Locate the cell with the specified text and output its (X, Y) center coordinate. 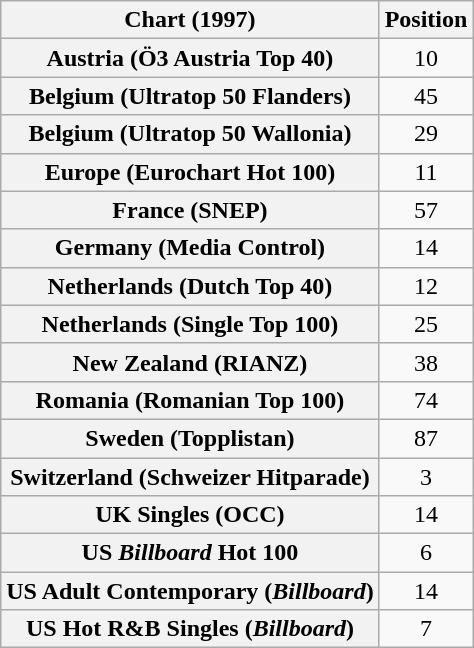
Netherlands (Single Top 100) (190, 324)
12 (426, 286)
Germany (Media Control) (190, 248)
Netherlands (Dutch Top 40) (190, 286)
45 (426, 96)
Belgium (Ultratop 50 Wallonia) (190, 134)
3 (426, 477)
US Adult Contemporary (Billboard) (190, 591)
10 (426, 58)
France (SNEP) (190, 210)
74 (426, 400)
Chart (1997) (190, 20)
Position (426, 20)
New Zealand (RIANZ) (190, 362)
57 (426, 210)
US Billboard Hot 100 (190, 553)
6 (426, 553)
Romania (Romanian Top 100) (190, 400)
87 (426, 438)
UK Singles (OCC) (190, 515)
11 (426, 172)
US Hot R&B Singles (Billboard) (190, 629)
Switzerland (Schweizer Hitparade) (190, 477)
Belgium (Ultratop 50 Flanders) (190, 96)
29 (426, 134)
38 (426, 362)
Europe (Eurochart Hot 100) (190, 172)
7 (426, 629)
Sweden (Topplistan) (190, 438)
25 (426, 324)
Austria (Ö3 Austria Top 40) (190, 58)
